Detect which cell encompasses the target text, then output its [X, Y] center coordinate. 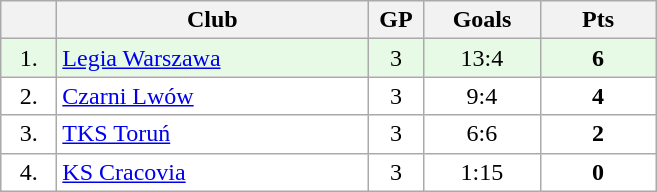
1:15 [482, 172]
Czarni Lwów [212, 96]
3. [29, 134]
Legia Warszawa [212, 58]
1. [29, 58]
Pts [598, 20]
6 [598, 58]
4 [598, 96]
2. [29, 96]
Club [212, 20]
4. [29, 172]
0 [598, 172]
6:6 [482, 134]
Goals [482, 20]
KS Cracovia [212, 172]
13:4 [482, 58]
9:4 [482, 96]
2 [598, 134]
TKS Toruń [212, 134]
GP [396, 20]
